Output the [x, y] coordinate of the center of the cell containing the given text.  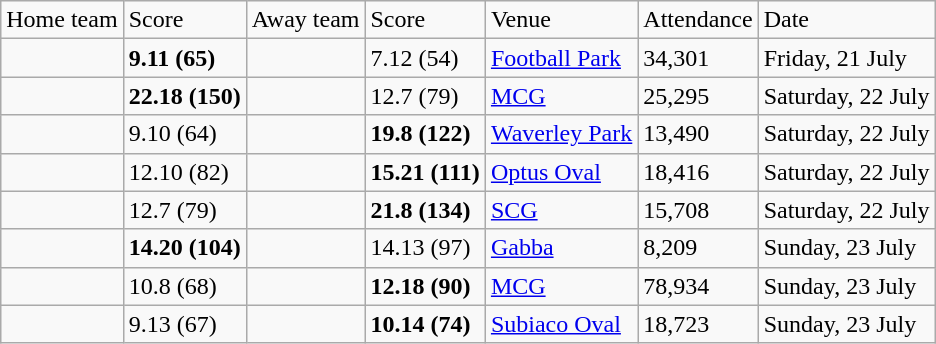
Football Park [561, 58]
Date [846, 20]
8,209 [698, 248]
7.12 (54) [425, 58]
13,490 [698, 134]
12.10 (82) [184, 172]
9.13 (67) [184, 324]
21.8 (134) [425, 210]
Home team [62, 20]
Venue [561, 20]
Away team [306, 20]
Waverley Park [561, 134]
Gabba [561, 248]
22.18 (150) [184, 96]
10.14 (74) [425, 324]
Friday, 21 July [846, 58]
14.20 (104) [184, 248]
19.8 (122) [425, 134]
Attendance [698, 20]
14.13 (97) [425, 248]
34,301 [698, 58]
10.8 (68) [184, 286]
12.18 (90) [425, 286]
15.21 (111) [425, 172]
15,708 [698, 210]
78,934 [698, 286]
18,723 [698, 324]
9.11 (65) [184, 58]
25,295 [698, 96]
18,416 [698, 172]
Subiaco Oval [561, 324]
Optus Oval [561, 172]
SCG [561, 210]
9.10 (64) [184, 134]
